Determine the (X, Y) coordinate at the center of the cell enclosing the given text.  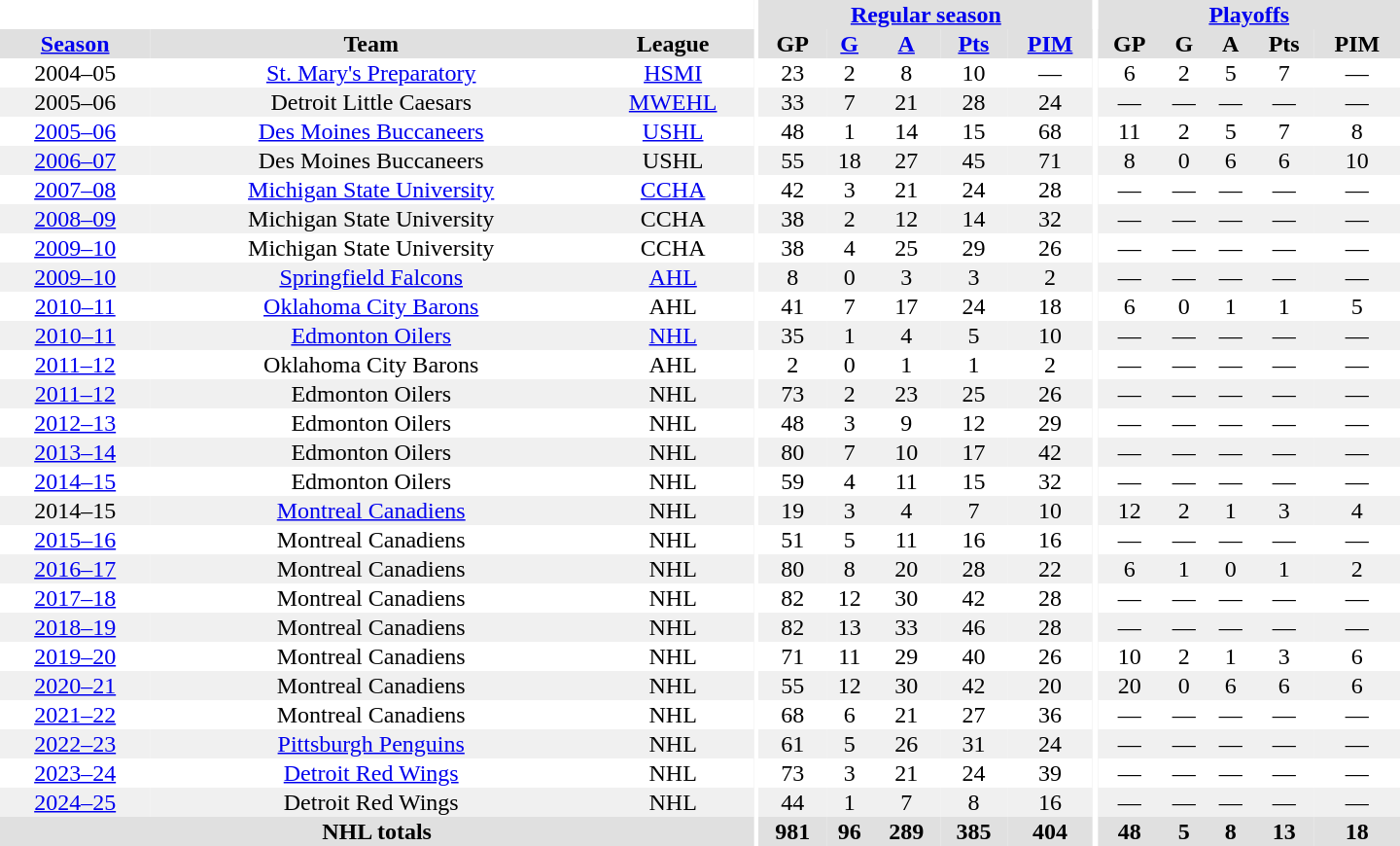
Season (75, 44)
36 (1050, 715)
96 (850, 831)
2017–18 (75, 598)
2015–16 (75, 540)
2018–19 (75, 627)
2004–05 (75, 73)
St. Mary's Preparatory (371, 73)
NHL totals (377, 831)
2012–13 (75, 423)
Regular season (927, 15)
46 (974, 627)
39 (1050, 773)
44 (793, 802)
2008–09 (75, 219)
40 (974, 656)
22 (1050, 569)
59 (793, 481)
45 (974, 160)
2007–08 (75, 190)
2020–21 (75, 686)
2022–23 (75, 744)
MWEHL (673, 102)
Pittsburgh Penguins (371, 744)
2013–14 (75, 452)
Team (371, 44)
Springfield Falcons (371, 277)
Detroit Little Caesars (371, 102)
51 (793, 540)
HSMI (673, 73)
981 (793, 831)
31 (974, 744)
League (673, 44)
2019–20 (75, 656)
41 (793, 306)
2021–22 (75, 715)
19 (793, 511)
2006–07 (75, 160)
385 (974, 831)
61 (793, 744)
2024–25 (75, 802)
9 (906, 423)
Playoffs (1248, 15)
2023–24 (75, 773)
289 (906, 831)
2016–17 (75, 569)
35 (793, 335)
404 (1050, 831)
